Search for the cell housing the specified text and yield its (x, y) center coordinate. 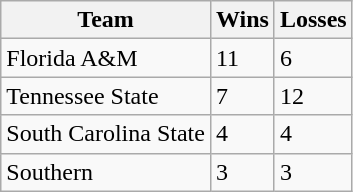
6 (313, 58)
Team (106, 20)
Southern (106, 172)
South Carolina State (106, 134)
7 (242, 96)
Florida A&M (106, 58)
Losses (313, 20)
12 (313, 96)
Tennessee State (106, 96)
11 (242, 58)
Wins (242, 20)
